Find where the given text appears and provide that cell's center as (x, y) coordinate. 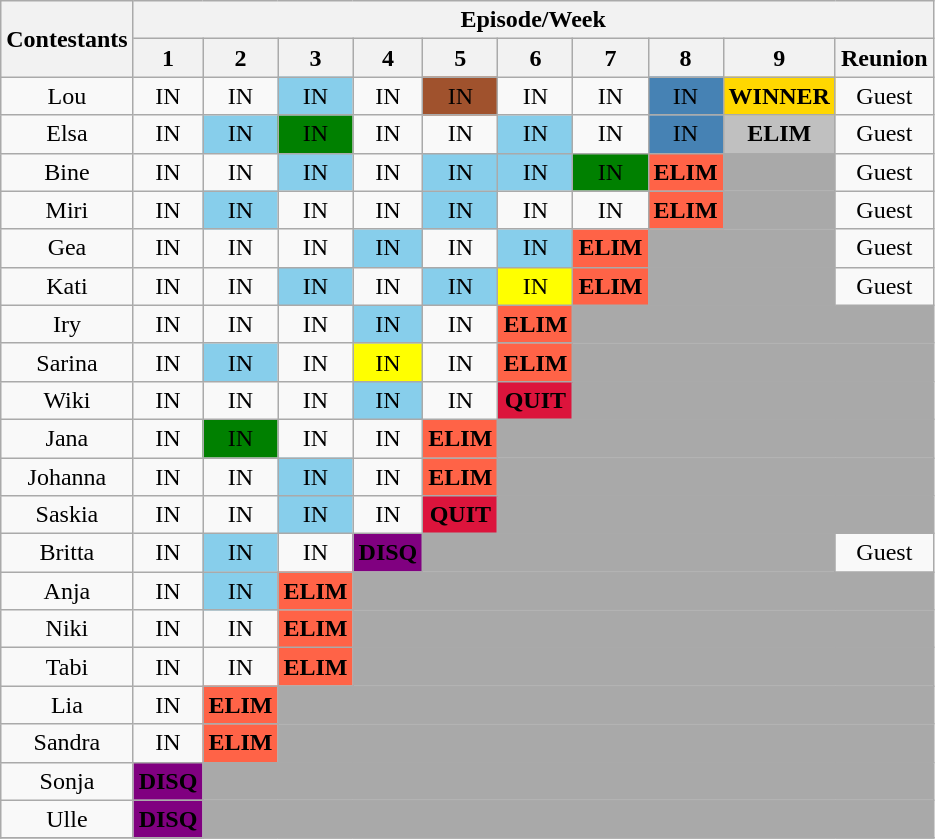
Episode/Week (533, 20)
4 (388, 58)
Lou (67, 96)
Sarina (67, 362)
Johanna (67, 477)
7 (610, 58)
9 (779, 58)
6 (536, 58)
Miri (67, 210)
Britta (67, 553)
Kati (67, 286)
Bine (67, 172)
Tabi (67, 667)
Niki (67, 629)
Sonja (67, 781)
2 (240, 58)
Reunion (884, 58)
1 (168, 58)
Lia (67, 705)
8 (686, 58)
Ulle (67, 819)
3 (316, 58)
Sandra (67, 743)
Saskia (67, 515)
Gea (67, 248)
Jana (67, 438)
Elsa (67, 134)
Contestants (67, 39)
Wiki (67, 400)
Anja (67, 591)
5 (460, 58)
Iry (67, 324)
WINNER (779, 96)
